Extract the (x, y) coordinate from the center of the cell holding the provided text.  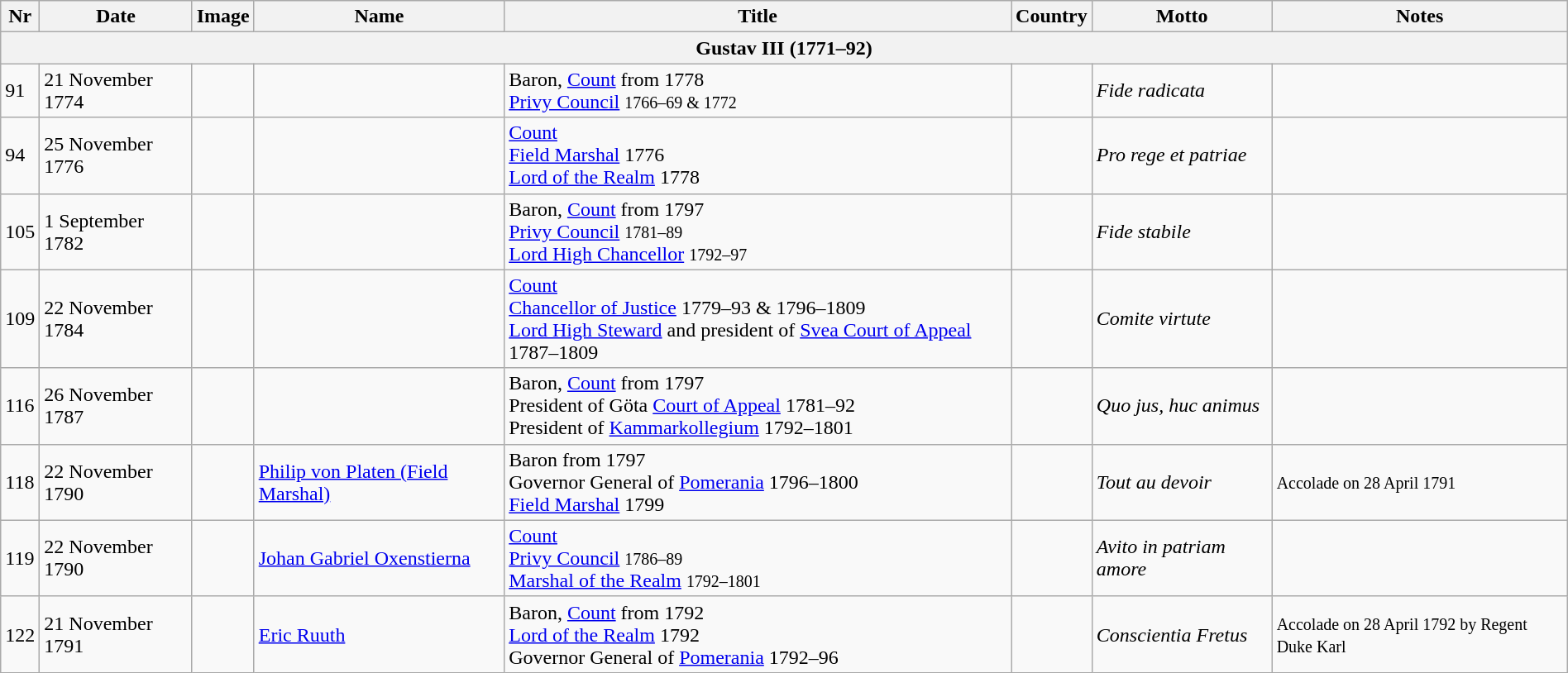
109 (20, 319)
CountChancellor of Justice 1779–93 & 1796–1809Lord High Steward and president of Svea Court of Appeal 1787–1809 (758, 319)
CountPrivy Council 1786–89Marshal of the Realm 1792–1801 (758, 558)
Comite virtute (1182, 319)
116 (20, 406)
Baron from 1797Governor General of Pomerania 1796–1800Field Marshal 1799 (758, 482)
Accolade on 28 April 1792 by Regent Duke Karl (1419, 634)
Name (379, 17)
Baron, Count from 1792Lord of the Realm 1792Governor General of Pomerania 1792–96 (758, 634)
119 (20, 558)
Motto (1182, 17)
Fide radicata (1182, 91)
Philip von Platen (Field Marshal) (379, 482)
21 November 1774 (116, 91)
Quo jus, huc animus (1182, 406)
91 (20, 91)
Baron, Count from 1797Privy Council 1781–89Lord High Chancellor 1792–97 (758, 231)
Date (116, 17)
26 November 1787 (116, 406)
Title (758, 17)
1 September 1782 (116, 231)
Pro rege et patriae (1182, 155)
Conscientia Fretus (1182, 634)
CountField Marshal 1776Lord of the Realm 1778 (758, 155)
22 November 1784 (116, 319)
Country (1052, 17)
Image (223, 17)
122 (20, 634)
Baron, Count from 1797President of Göta Court of Appeal 1781–92President of Kammarkollegium 1792–1801 (758, 406)
Gustav III (1771–92) (784, 48)
Baron, Count from 1778Privy Council 1766–69 & 1772 (758, 91)
Accolade on 28 April 1791 (1419, 482)
Fide stabile (1182, 231)
94 (20, 155)
25 November 1776 (116, 155)
21 November 1791 (116, 634)
Avito in patriam amore (1182, 558)
Notes (1419, 17)
Johan Gabriel Oxenstierna (379, 558)
105 (20, 231)
Eric Ruuth (379, 634)
Nr (20, 17)
Tout au devoir (1182, 482)
118 (20, 482)
